From the cell containing the given text, extract its center point as [x, y] coordinate. 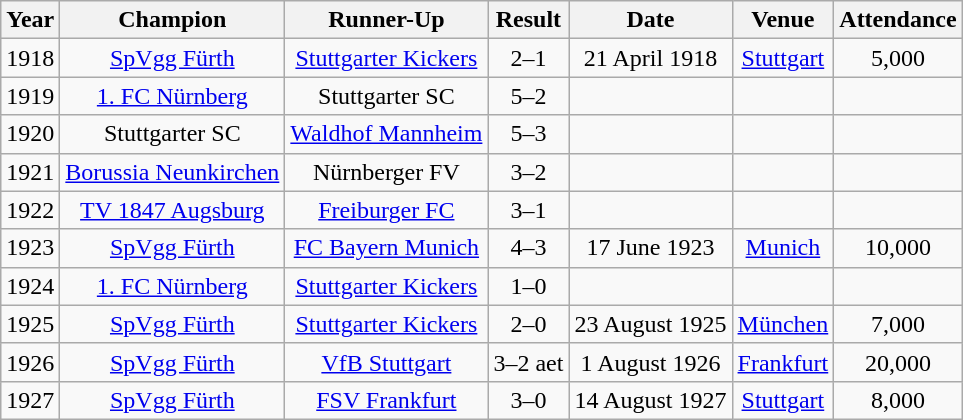
1925 [30, 324]
Freiburger FC [386, 210]
7,000 [898, 324]
Champion [172, 20]
Attendance [898, 20]
3–1 [528, 210]
1919 [30, 96]
Result [528, 20]
3–2 aet [528, 362]
Munich [783, 248]
1927 [30, 400]
10,000 [898, 248]
21 April 1918 [650, 58]
München [783, 324]
Runner-Up [386, 20]
TV 1847 Augsburg [172, 210]
1926 [30, 362]
1918 [30, 58]
20,000 [898, 362]
5–2 [528, 96]
17 June 1923 [650, 248]
2–1 [528, 58]
5,000 [898, 58]
FSV Frankfurt [386, 400]
3–0 [528, 400]
5–3 [528, 134]
VfB Stuttgart [386, 362]
23 August 1925 [650, 324]
Nürnberger FV [386, 172]
14 August 1927 [650, 400]
3–2 [528, 172]
1922 [30, 210]
1921 [30, 172]
8,000 [898, 400]
1924 [30, 286]
4–3 [528, 248]
Venue [783, 20]
Date [650, 20]
1–0 [528, 286]
1920 [30, 134]
Frankfurt [783, 362]
2–0 [528, 324]
1 August 1926 [650, 362]
Borussia Neunkirchen [172, 172]
Year [30, 20]
FC Bayern Munich [386, 248]
Waldhof Mannheim [386, 134]
1923 [30, 248]
